Provide the [x, y] coordinate of the cell's center where the given text is located.  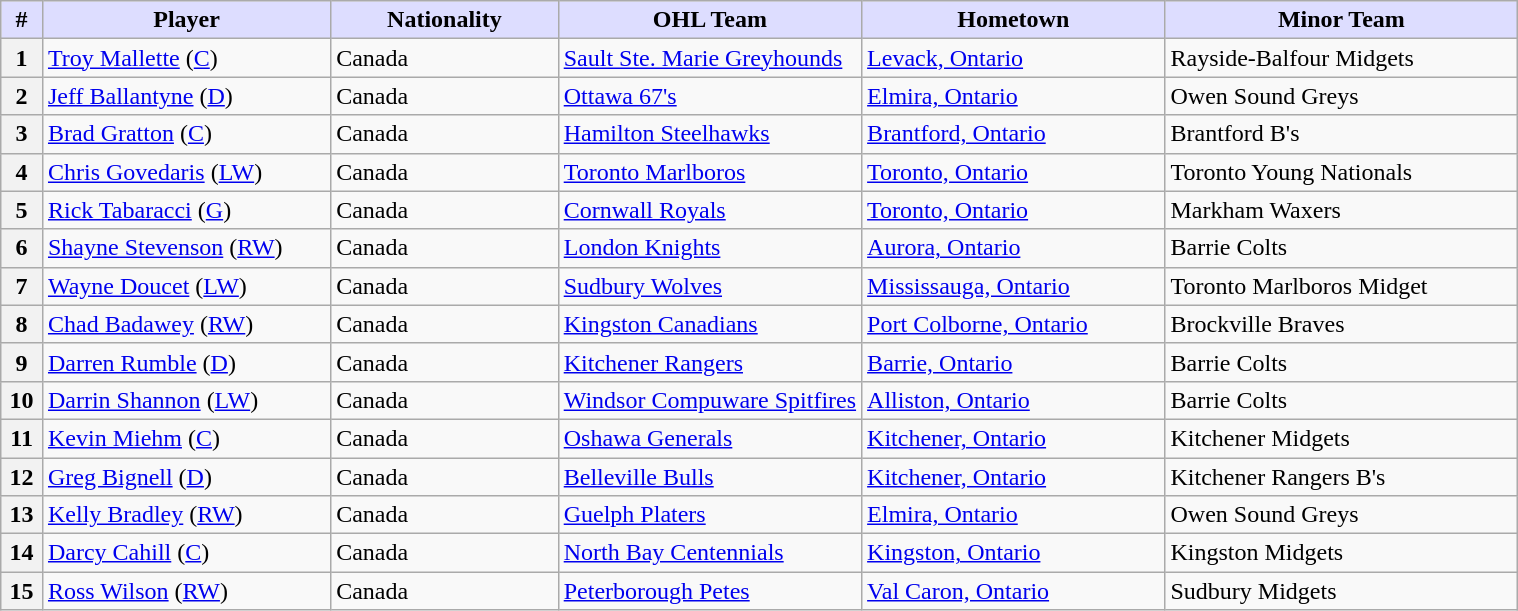
Darrin Shannon (LW) [186, 400]
Chad Badawey (RW) [186, 324]
Hamilton Steelhawks [710, 134]
Sudbury Wolves [710, 286]
Minor Team [1342, 20]
Mississauga, Ontario [1014, 286]
Aurora, Ontario [1014, 248]
4 [22, 172]
Jeff Ballantyne (D) [186, 96]
Oshawa Generals [710, 438]
Sault Ste. Marie Greyhounds [710, 58]
2 [22, 96]
5 [22, 210]
Brad Gratton (C) [186, 134]
8 [22, 324]
Kingston Canadians [710, 324]
Rayside-Balfour Midgets [1342, 58]
Val Caron, Ontario [1014, 591]
Hometown [1014, 20]
Kevin Miehm (C) [186, 438]
Sudbury Midgets [1342, 591]
13 [22, 515]
Greg Bignell (D) [186, 477]
6 [22, 248]
9 [22, 362]
Toronto Marlboros [710, 172]
Chris Govedaris (LW) [186, 172]
3 [22, 134]
London Knights [710, 248]
Kitchener Rangers [710, 362]
Windsor Compuware Spitfires [710, 400]
Levack, Ontario [1014, 58]
10 [22, 400]
Shayne Stevenson (RW) [186, 248]
Kitchener Rangers B's [1342, 477]
12 [22, 477]
Port Colborne, Ontario [1014, 324]
Kingston, Ontario [1014, 553]
Nationality [445, 20]
OHL Team [710, 20]
Darcy Cahill (C) [186, 553]
Wayne Doucet (LW) [186, 286]
# [22, 20]
7 [22, 286]
North Bay Centennials [710, 553]
Kelly Bradley (RW) [186, 515]
Toronto Marlboros Midget [1342, 286]
Brockville Braves [1342, 324]
Rick Tabaracci (G) [186, 210]
14 [22, 553]
Player [186, 20]
Peterborough Petes [710, 591]
Belleville Bulls [710, 477]
11 [22, 438]
Kitchener Midgets [1342, 438]
Kingston Midgets [1342, 553]
Toronto Young Nationals [1342, 172]
Ross Wilson (RW) [186, 591]
Troy Mallette (C) [186, 58]
Darren Rumble (D) [186, 362]
Brantford, Ontario [1014, 134]
1 [22, 58]
Cornwall Royals [710, 210]
Brantford B's [1342, 134]
Alliston, Ontario [1014, 400]
Ottawa 67's [710, 96]
Guelph Platers [710, 515]
Markham Waxers [1342, 210]
15 [22, 591]
Barrie, Ontario [1014, 362]
